From the cell containing the given text, extract its center point as [x, y] coordinate. 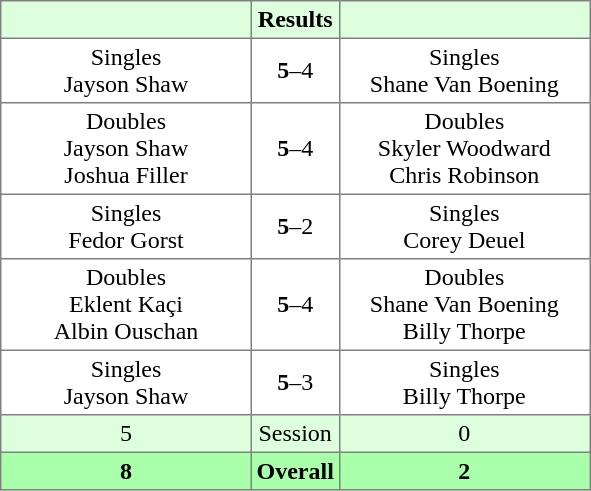
DoublesSkyler WoodwardChris Robinson [464, 149]
Results [295, 20]
DoublesEklent Kaçi Albin Ouschan [126, 305]
SinglesShane Van Boening [464, 70]
8 [126, 471]
5 [126, 434]
Session [295, 434]
2 [464, 471]
DoublesShane Van BoeningBilly Thorpe [464, 305]
SinglesCorey Deuel [464, 226]
Overall [295, 471]
SinglesFedor Gorst [126, 226]
0 [464, 434]
DoublesJayson ShawJoshua Filler [126, 149]
SinglesBilly Thorpe [464, 382]
5–2 [295, 226]
5–3 [295, 382]
